For the text-containing cell, return its midpoint in [X, Y] coordinate format. 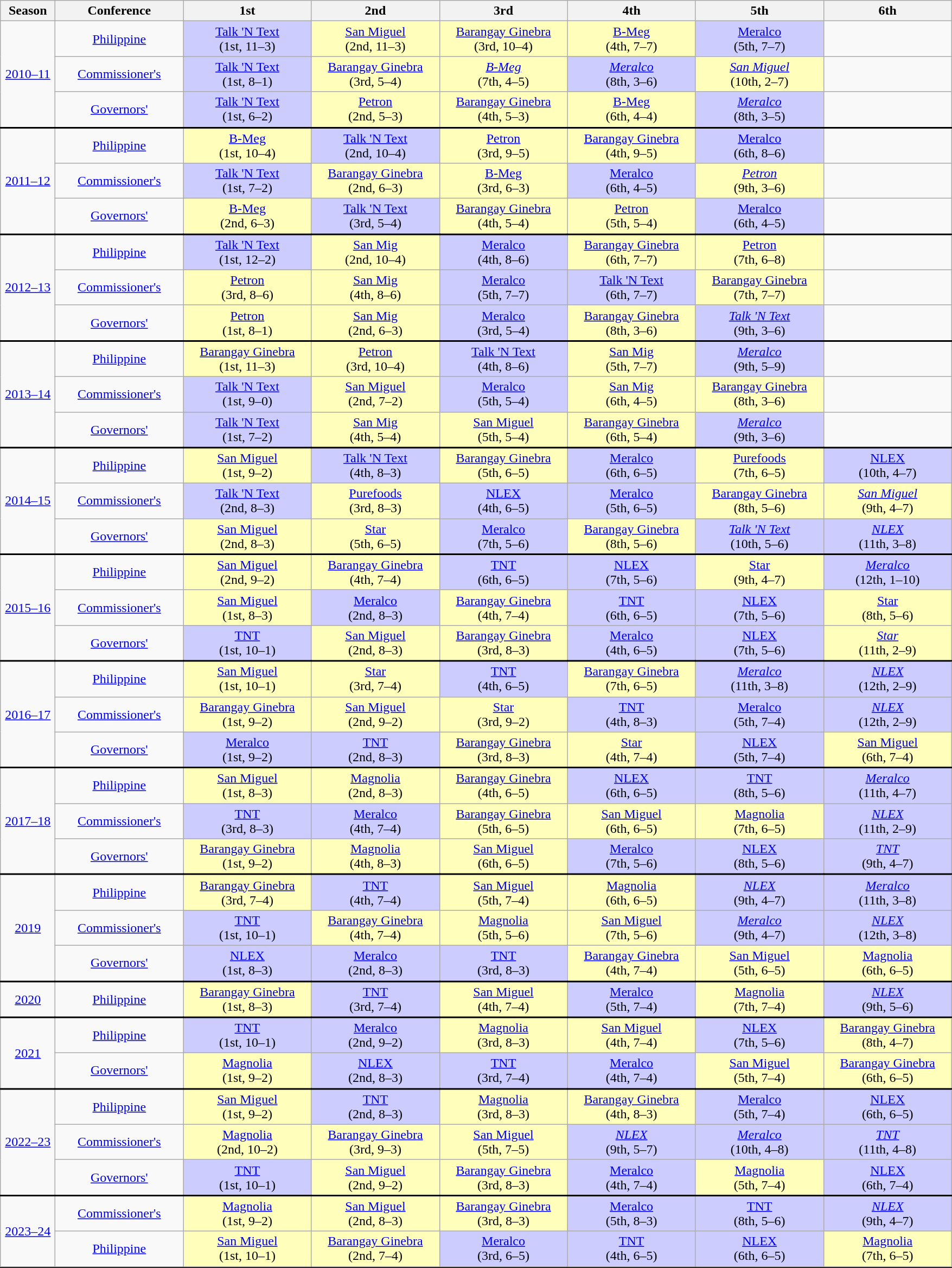
Meralco (4th, 6–5) [631, 643]
Petron (2nd, 5–3) [375, 110]
Star (4th, 7–4) [631, 750]
NLEX (9th, 5–7) [631, 1142]
San Miguel (9th, 4–7) [887, 501]
Barangay Ginebra (8th, 4–7) [887, 1035]
Star (5th, 6–5) [375, 537]
Barangay Ginebra (4th, 5–4) [503, 216]
2021 [28, 1053]
B-Meg (2nd, 6–3) [247, 216]
Magnolia (5th, 7–4) [759, 1177]
Meralco (6th, 6–5) [631, 466]
TNT (4th, 7–4) [375, 893]
2014–15 [28, 501]
Barangay Ginebra (2nd, 6–3) [375, 181]
2016–17 [28, 714]
Barangay Ginebra (1st, 8–3) [247, 999]
2020 [28, 999]
Talk 'N Text (1st, 11–3) [247, 39]
NLEX (2nd, 8–3) [375, 1071]
2nd [375, 11]
NLEX (12th, 3–8) [887, 928]
NLEX (11th, 3–8) [887, 537]
Meralco (10th, 4–8) [759, 1142]
NLEX (8th, 5–6) [759, 857]
Star (8th, 5–6) [887, 608]
San Miguel (5th, 6–5) [759, 963]
Barangay Ginebra (3rd, 9–3) [375, 1142]
Talk 'N Text (4th, 8–3) [375, 466]
Petron (5th, 5–4) [631, 216]
Barangay Ginebra (1st, 11–3) [247, 359]
Barangay Ginebra (4th, 8–3) [631, 1106]
Magnolia (7th, 7–4) [759, 999]
Meralco (1st, 9–2) [247, 750]
6th [887, 11]
2022–23 [28, 1142]
B-Meg (3rd, 6–3) [503, 181]
Talk 'N Text (4th, 8–6) [503, 359]
San Miguel (10th, 2–7) [759, 74]
Barangay Ginebra (3rd, 5–4) [375, 74]
Barangay Ginebra (4th, 9–5) [631, 145]
NLEX (1st, 8–3) [247, 963]
Star (3rd, 9–2) [503, 714]
TNT (9th, 4–7) [887, 857]
Purefoods (7th, 6–5) [759, 466]
Talk 'N Text (1st, 6–2) [247, 110]
2010–11 [28, 74]
2017–18 [28, 821]
Meralco (9th, 5–9) [759, 359]
2012–13 [28, 288]
Magnolia (2nd, 10–2) [247, 1142]
2013–14 [28, 394]
Purefoods (3rd, 8–3) [375, 501]
Barangay Ginebra (6th, 5–4) [631, 430]
Talk 'N Text (2nd, 10–4) [375, 145]
1st [247, 11]
San Miguel (6th, 7–4) [887, 750]
Talk 'N Text (2nd, 8–3) [247, 501]
Talk 'N Text (9th, 3–6) [759, 323]
Star (11th, 2–9) [887, 643]
San Mig (2nd, 6–3) [375, 323]
Magnolia (5th, 5–6) [503, 928]
Meralco (4th, 8–6) [503, 252]
San Miguel (5th, 7–5) [503, 1142]
San Mig (4th, 5–4) [375, 430]
NLEX (9th, 5–6) [887, 999]
Season [28, 11]
Meralco (9th, 3–6) [759, 430]
Petron (3rd, 8–6) [247, 288]
Petron (9th, 3–6) [759, 181]
Barangay Ginebra (4th, 5–3) [503, 110]
San Miguel (2nd, 7–2) [375, 394]
San Miguel (5th, 5–4) [503, 430]
Meralco (3rd, 6–5) [503, 1249]
B-Meg (6th, 4–4) [631, 110]
Meralco (5th, 5–4) [503, 394]
Magnolia (2nd, 8–3) [375, 786]
TNT (11th, 4–8) [887, 1142]
Star (3rd, 7–4) [375, 679]
Star (9th, 4–7) [759, 572]
NLEX (10th, 4–7) [887, 466]
Meralco (9th, 4–7) [759, 928]
Conference [119, 11]
San Mig (2nd, 10–4) [375, 252]
Petron (1st, 8–1) [247, 323]
Petron (7th, 6–8) [759, 252]
B-Meg (4th, 7–7) [631, 39]
Barangay Ginebra (6th, 7–7) [631, 252]
San Miguel (2nd, 11–3) [375, 39]
Barangay Ginebra (4th, 6–5) [503, 786]
Talk 'N Text (3rd, 5–4) [375, 216]
2011–12 [28, 181]
Barangay Ginebra (3rd, 7–4) [247, 893]
Meralco (2nd, 9–2) [375, 1035]
San Miguel (7th, 5–6) [631, 928]
Talk 'N Text (6th, 7–7) [631, 288]
NLEX (6th, 7–4) [887, 1177]
B-Meg (1st, 10–4) [247, 145]
TNT (4th, 8–3) [631, 714]
Barangay Ginebra (7th, 7–7) [759, 288]
NLEX (5th, 7–4) [759, 750]
2019 [28, 928]
Meralco (6th, 8–6) [759, 145]
San Mig (4th, 8–6) [375, 288]
NLEX (11th, 2–9) [887, 821]
3rd [503, 11]
Meralco (3rd, 5–4) [503, 323]
Talk 'N Text (1st, 12–2) [247, 252]
Petron (3rd, 10–4) [375, 359]
Meralco (12th, 1–10) [887, 572]
Meralco (8th, 3–5) [759, 110]
Barangay Ginebra (7th, 6–5) [631, 679]
Talk 'N Text (1st, 8–1) [247, 74]
Meralco (5th, 8–3) [631, 1213]
Barangay Ginebra (6th, 6–5) [887, 1071]
5th [759, 11]
San Mig (5th, 7–7) [631, 359]
Petron (3rd, 9–5) [503, 145]
4th [631, 11]
Barangay Ginebra (3rd, 10–4) [503, 39]
Meralco (11th, 4–7) [887, 786]
2015–16 [28, 608]
2023–24 [28, 1231]
Talk 'N Text (10th, 5–6) [759, 537]
Barangay Ginebra (2nd, 7–4) [375, 1249]
Talk 'N Text (1st, 9–0) [247, 394]
Meralco (8th, 3–6) [631, 74]
Magnolia (4th, 8–3) [375, 857]
NLEX (4th, 6–5) [503, 501]
San Mig (6th, 4–5) [631, 394]
B-Meg (7th, 4–5) [503, 74]
Meralco (5th, 6–5) [631, 501]
